Return the [x, y] coordinate for the center point of the cell that contains the specified text.  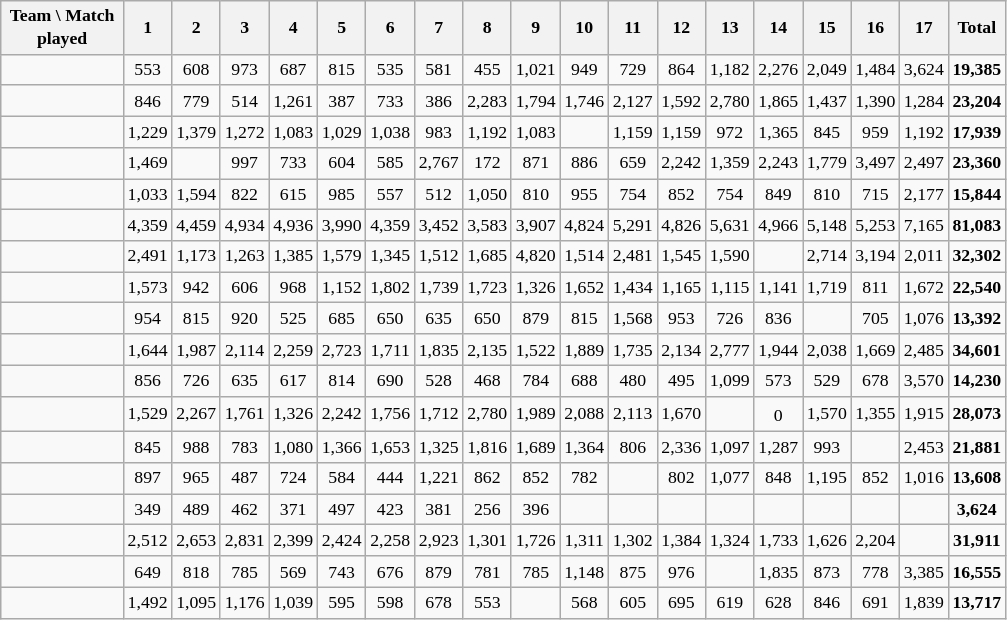
1,652 [584, 288]
1,723 [488, 288]
371 [294, 510]
16,555 [976, 572]
2,258 [390, 540]
2,491 [148, 256]
22,540 [976, 288]
1,324 [730, 540]
615 [294, 194]
1,176 [244, 602]
1,746 [584, 100]
557 [390, 194]
23,360 [976, 162]
2,204 [876, 540]
1,029 [342, 132]
1,077 [730, 478]
2,267 [196, 414]
3,194 [876, 256]
4,826 [682, 226]
444 [390, 478]
659 [632, 162]
695 [682, 602]
849 [778, 194]
968 [294, 288]
584 [342, 478]
802 [682, 478]
818 [196, 572]
949 [584, 70]
468 [488, 380]
2,135 [488, 350]
2,283 [488, 100]
1,794 [536, 100]
13,717 [976, 602]
1,779 [828, 162]
965 [196, 478]
2,243 [778, 162]
256 [488, 510]
423 [390, 510]
873 [828, 572]
497 [342, 510]
495 [682, 380]
1,915 [924, 414]
628 [778, 602]
688 [584, 380]
2,127 [632, 100]
862 [488, 478]
1,099 [730, 380]
1 [148, 28]
3 [244, 28]
585 [390, 162]
34,601 [976, 350]
5 [342, 28]
528 [438, 380]
4,459 [196, 226]
1,802 [390, 288]
5,253 [876, 226]
2,453 [924, 448]
814 [342, 380]
2,259 [294, 350]
1,756 [390, 414]
1,733 [778, 540]
1,987 [196, 350]
2,399 [294, 540]
2,512 [148, 540]
1,529 [148, 414]
715 [876, 194]
Team \ Match played [62, 28]
386 [438, 100]
4,966 [778, 226]
2,134 [682, 350]
598 [390, 602]
387 [342, 100]
487 [244, 478]
1,711 [390, 350]
1,514 [584, 256]
1,689 [536, 448]
2,114 [244, 350]
729 [632, 70]
1,076 [924, 318]
743 [342, 572]
783 [244, 448]
1,384 [682, 540]
3,990 [342, 226]
3,385 [924, 572]
2,038 [828, 350]
2,424 [342, 540]
11 [632, 28]
955 [584, 194]
14,230 [976, 380]
1,221 [438, 478]
16 [876, 28]
649 [148, 572]
1,989 [536, 414]
988 [196, 448]
1,492 [148, 602]
1,590 [730, 256]
1,355 [876, 414]
1,039 [294, 602]
1,115 [730, 288]
4,934 [244, 226]
848 [778, 478]
1,672 [924, 288]
Total [976, 28]
2,923 [438, 540]
778 [876, 572]
1,434 [632, 288]
1,165 [682, 288]
2,497 [924, 162]
13,608 [976, 478]
1,653 [390, 448]
455 [488, 70]
1,038 [390, 132]
525 [294, 318]
1,739 [438, 288]
1,021 [536, 70]
875 [632, 572]
1,345 [390, 256]
784 [536, 380]
2,481 [632, 256]
2 [196, 28]
1,944 [778, 350]
31,911 [976, 540]
973 [244, 70]
512 [438, 194]
1,761 [244, 414]
1,579 [342, 256]
993 [828, 448]
2,723 [342, 350]
1,301 [488, 540]
1,097 [730, 448]
3,497 [876, 162]
581 [438, 70]
1,366 [342, 448]
1,816 [488, 448]
7 [438, 28]
1,141 [778, 288]
779 [196, 100]
1,263 [244, 256]
1,592 [682, 100]
1,385 [294, 256]
529 [828, 380]
2,714 [828, 256]
954 [148, 318]
32,302 [976, 256]
480 [632, 380]
1,195 [828, 478]
2,276 [778, 70]
617 [294, 380]
2,777 [730, 350]
1,080 [294, 448]
12 [682, 28]
1,573 [148, 288]
17,939 [976, 132]
2,485 [924, 350]
972 [730, 132]
886 [584, 162]
606 [244, 288]
1,469 [148, 162]
1,365 [778, 132]
1,173 [196, 256]
864 [682, 70]
13,392 [976, 318]
381 [438, 510]
3,570 [924, 380]
15 [828, 28]
983 [438, 132]
568 [584, 602]
396 [536, 510]
705 [876, 318]
836 [778, 318]
4,936 [294, 226]
7,165 [924, 226]
3,452 [438, 226]
3,907 [536, 226]
1,644 [148, 350]
1,626 [828, 540]
4 [294, 28]
897 [148, 478]
2,767 [438, 162]
1,889 [584, 350]
28,073 [976, 414]
685 [342, 318]
953 [682, 318]
595 [342, 602]
1,865 [778, 100]
13 [730, 28]
1,095 [196, 602]
687 [294, 70]
2,177 [924, 194]
1,272 [244, 132]
1,261 [294, 100]
2,653 [196, 540]
604 [342, 162]
1,570 [828, 414]
5,291 [632, 226]
976 [682, 572]
8 [488, 28]
856 [148, 380]
462 [244, 510]
9 [536, 28]
1,839 [924, 602]
1,512 [438, 256]
1,325 [438, 448]
2,088 [584, 414]
4,824 [584, 226]
1,669 [876, 350]
2,011 [924, 256]
920 [244, 318]
1,545 [682, 256]
1,287 [778, 448]
1,670 [682, 414]
10 [584, 28]
605 [632, 602]
23,204 [976, 100]
871 [536, 162]
2,831 [244, 540]
1,594 [196, 194]
1,735 [632, 350]
1,311 [584, 540]
1,148 [584, 572]
15,844 [976, 194]
1,484 [876, 70]
2,113 [632, 414]
781 [488, 572]
608 [196, 70]
691 [876, 602]
5,148 [828, 226]
1,182 [730, 70]
569 [294, 572]
942 [196, 288]
1,364 [584, 448]
1,359 [730, 162]
489 [196, 510]
535 [390, 70]
21,881 [976, 448]
172 [488, 162]
573 [778, 380]
1,302 [632, 540]
1,050 [488, 194]
81,083 [976, 226]
1,390 [876, 100]
959 [876, 132]
19,385 [976, 70]
349 [148, 510]
1,712 [438, 414]
811 [876, 288]
782 [584, 478]
1,726 [536, 540]
1,685 [488, 256]
514 [244, 100]
0 [778, 414]
3,583 [488, 226]
14 [778, 28]
822 [244, 194]
1,437 [828, 100]
17 [924, 28]
997 [244, 162]
1,284 [924, 100]
5,631 [730, 226]
1,229 [148, 132]
806 [632, 448]
6 [390, 28]
1,152 [342, 288]
690 [390, 380]
1,379 [196, 132]
2,336 [682, 448]
1,719 [828, 288]
4,820 [536, 256]
619 [730, 602]
1,522 [536, 350]
1,016 [924, 478]
1,033 [148, 194]
985 [342, 194]
1,568 [632, 318]
2,049 [828, 70]
676 [390, 572]
724 [294, 478]
